Capture the cell that displays the provided text and extract its (X, Y) central coordinate. 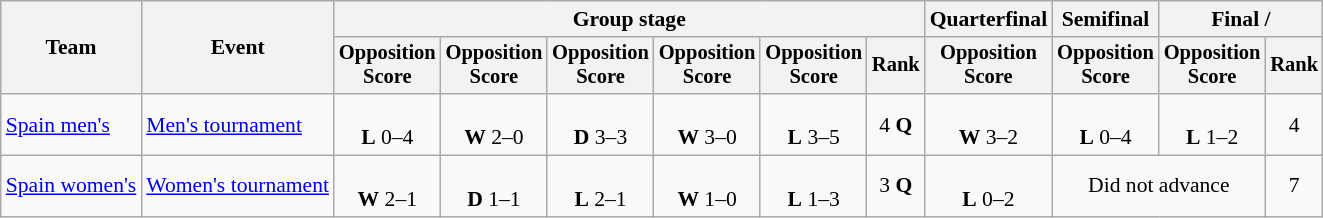
D 3–3 (600, 124)
Group stage (630, 19)
Semifinal (1106, 19)
Women's tournament (238, 186)
W 1–0 (708, 186)
Spain men's (72, 124)
L 0–2 (989, 186)
L 1–3 (814, 186)
7 (1294, 186)
L 3–5 (814, 124)
W 3–2 (989, 124)
Quarterfinal (989, 19)
4 (1294, 124)
Team (72, 48)
W 2–1 (388, 186)
Spain women's (72, 186)
Did not advance (1158, 186)
4 Q (896, 124)
L 2–1 (600, 186)
Men's tournament (238, 124)
W 3–0 (708, 124)
3 Q (896, 186)
L 1–2 (1212, 124)
W 2–0 (494, 124)
Event (238, 48)
Final / (1241, 19)
D 1–1 (494, 186)
